Detect which cell encompasses the target text, then output its [X, Y] center coordinate. 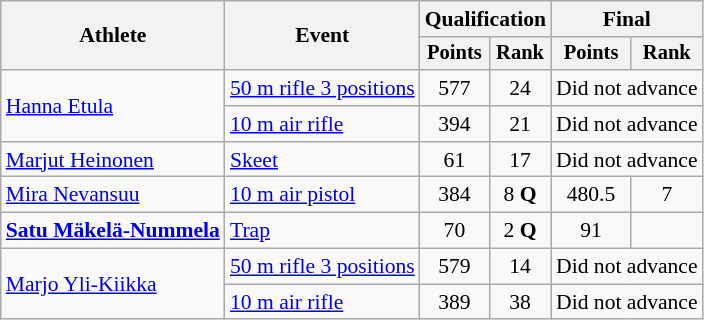
Event [322, 36]
17 [520, 160]
389 [454, 302]
7 [667, 195]
Skeet [322, 160]
2 Q [520, 231]
577 [454, 88]
Mira Nevansuu [113, 195]
Satu Mäkelä-Nummela [113, 231]
384 [454, 195]
61 [454, 160]
38 [520, 302]
Athlete [113, 36]
10 m air pistol [322, 195]
579 [454, 267]
Hanna Etula [113, 106]
24 [520, 88]
8 Q [520, 195]
70 [454, 231]
394 [454, 124]
Marjut Heinonen [113, 160]
Trap [322, 231]
480.5 [591, 195]
21 [520, 124]
Final [627, 19]
91 [591, 231]
Qualification [486, 19]
14 [520, 267]
Marjo Yli-Kiikka [113, 284]
